From the cell containing the given text, extract its center point as [x, y] coordinate. 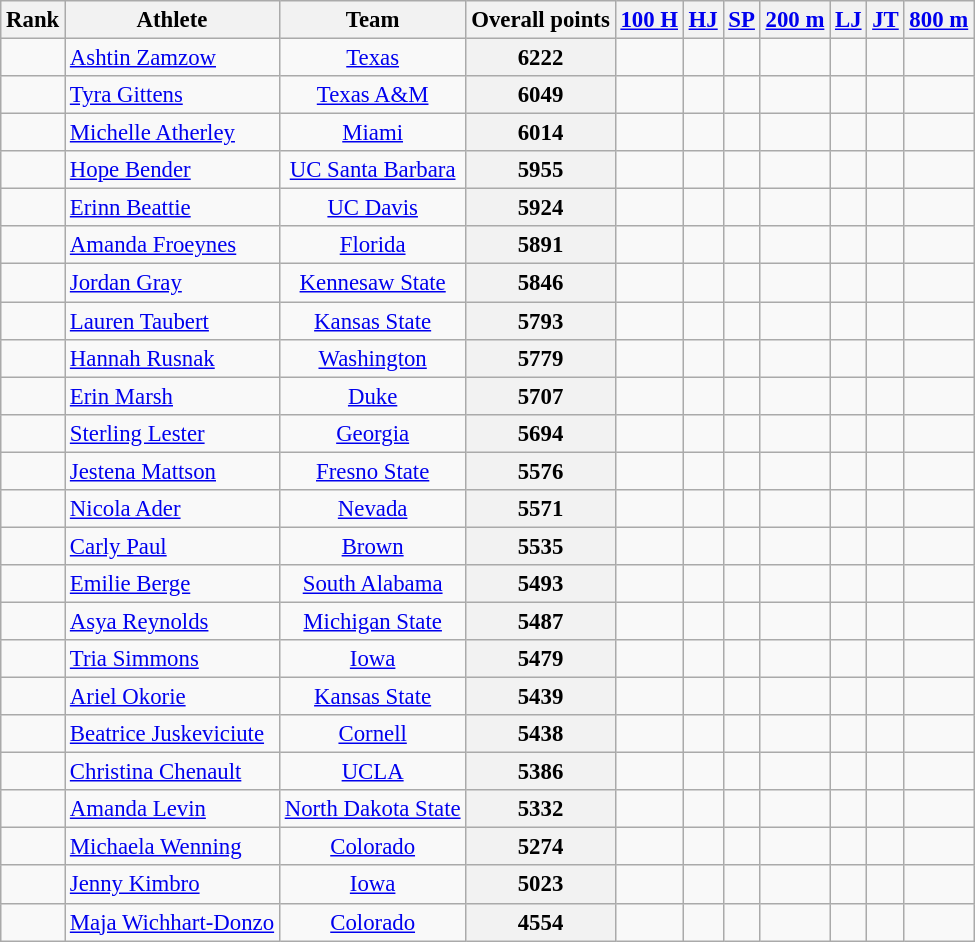
Rank [33, 20]
Jenny Kimbro [172, 885]
Amanda Levin [172, 809]
Emilie Berge [172, 584]
Washington [372, 358]
Ariel Okorie [172, 697]
Asya Reynolds [172, 621]
Carly Paul [172, 546]
5479 [540, 659]
Georgia [372, 433]
Duke [372, 396]
800 m [938, 20]
Brown [372, 546]
5438 [540, 734]
5955 [540, 170]
LJ [848, 20]
5707 [540, 396]
Team [372, 20]
Michigan State [372, 621]
6222 [540, 58]
5439 [540, 697]
Tria Simmons [172, 659]
Hannah Rusnak [172, 358]
Ashtin Zamzow [172, 58]
5571 [540, 509]
Fresno State [372, 471]
Texas [372, 58]
Tyra Gittens [172, 95]
Athlete [172, 20]
5332 [540, 809]
Michelle Atherley [172, 133]
UC Davis [372, 208]
Christina Chenault [172, 772]
Lauren Taubert [172, 321]
5779 [540, 358]
100 H [649, 20]
North Dakota State [372, 809]
JT [886, 20]
5023 [540, 885]
Amanda Froeynes [172, 245]
5493 [540, 584]
5793 [540, 321]
Beatrice Juskeviciute [172, 734]
Kennesaw State [372, 283]
5386 [540, 772]
Nicola Ader [172, 509]
UCLA [372, 772]
5487 [540, 621]
6049 [540, 95]
Maja Wichhart-Donzo [172, 922]
Overall points [540, 20]
Nevada [372, 509]
Texas A&M [372, 95]
5694 [540, 433]
UC Santa Barbara [372, 170]
Florida [372, 245]
5535 [540, 546]
5274 [540, 847]
5924 [540, 208]
Jordan Gray [172, 283]
4554 [540, 922]
6014 [540, 133]
HJ [703, 20]
Erinn Beattie [172, 208]
Sterling Lester [172, 433]
Cornell [372, 734]
Hope Bender [172, 170]
South Alabama [372, 584]
Miami [372, 133]
5891 [540, 245]
SP [742, 20]
200 m [794, 20]
Jestena Mattson [172, 471]
Erin Marsh [172, 396]
5576 [540, 471]
Michaela Wenning [172, 847]
5846 [540, 283]
